Return the (x, y) coordinate for the center point of the cell that contains the specified text.  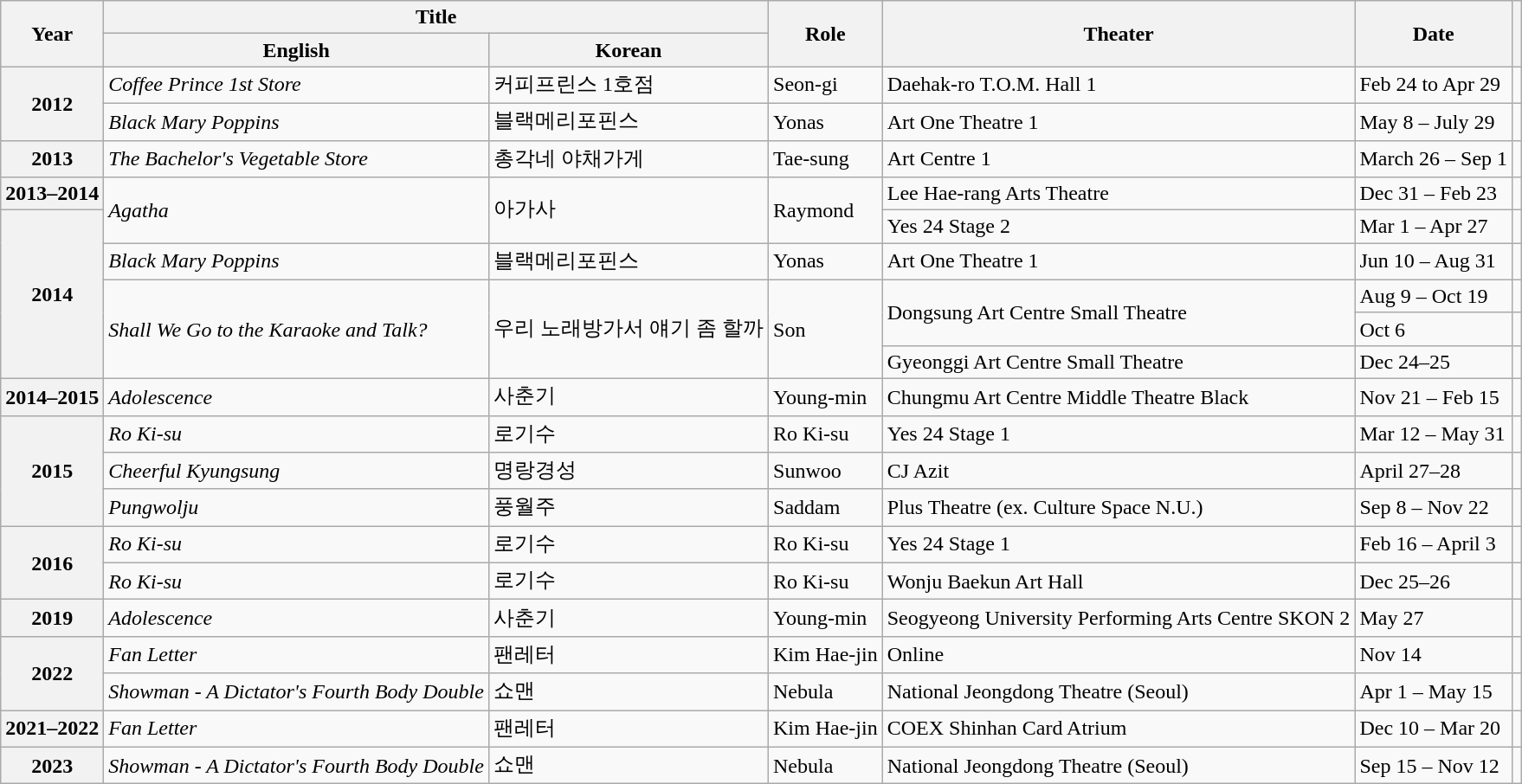
Sep 8 – Nov 22 (1434, 507)
Mar 1 – Apr 27 (1434, 227)
Gyeonggi Art Centre Small Theatre (1119, 362)
Korean (629, 50)
Art Centre 1 (1119, 159)
Year (52, 34)
Seogyeong University Performing Arts Centre SKON 2 (1119, 618)
2023 (52, 765)
Feb 16 – April 3 (1434, 545)
2015 (52, 471)
Saddam (826, 507)
Tae-sung (826, 159)
Shall We Go to the Karaoke and Talk? (296, 329)
Seon-gi (826, 85)
Cheerful Kyungsung (296, 471)
Plus Theatre (ex. Culture Space N.U.) (1119, 507)
Raymond (826, 210)
Chungmu Art Centre Middle Theatre Black (1119, 396)
총각네 야채가게 (629, 159)
아가사 (629, 210)
Feb 24 to Apr 29 (1434, 85)
2014 (52, 294)
Apr 1 – May 15 (1434, 692)
Sunwoo (826, 471)
Coffee Prince 1st Store (296, 85)
Pungwolju (296, 507)
Daehak-ro T.O.M. Hall 1 (1119, 85)
Son (826, 329)
Role (826, 34)
Jun 10 – Aug 31 (1434, 261)
2022 (52, 673)
Nov 21 – Feb 15 (1434, 396)
Dec 31 – Feb 23 (1434, 194)
March 26 – Sep 1 (1434, 159)
Aug 9 – Oct 19 (1434, 296)
Nov 14 (1434, 654)
Wonju Baekun Art Hall (1119, 582)
Online (1119, 654)
CJ Azit (1119, 471)
English (296, 50)
COEX Shinhan Card Atrium (1119, 729)
Theater (1119, 34)
Dec 10 – Mar 20 (1434, 729)
Yes 24 Stage 2 (1119, 227)
April 27–28 (1434, 471)
2019 (52, 618)
The Bachelor's Vegetable Store (296, 159)
2012 (52, 104)
May 8 – July 29 (1434, 121)
커피프린스 1호점 (629, 85)
Mar 12 – May 31 (1434, 434)
Agatha (296, 210)
명랑경성 (629, 471)
Oct 6 (1434, 329)
2016 (52, 562)
풍월주 (629, 507)
2014–2015 (52, 396)
Dongsung Art Centre Small Theatre (1119, 312)
Lee Hae-rang Arts Theatre (1119, 194)
2013 (52, 159)
Dec 24–25 (1434, 362)
2013–2014 (52, 194)
May 27 (1434, 618)
Date (1434, 34)
우리 노래방가서 얘기 좀 할까 (629, 329)
2021–2022 (52, 729)
Dec 25–26 (1434, 582)
Title (436, 17)
Sep 15 – Nov 12 (1434, 765)
